Output the (X, Y) coordinate of the center of the cell containing the given text.  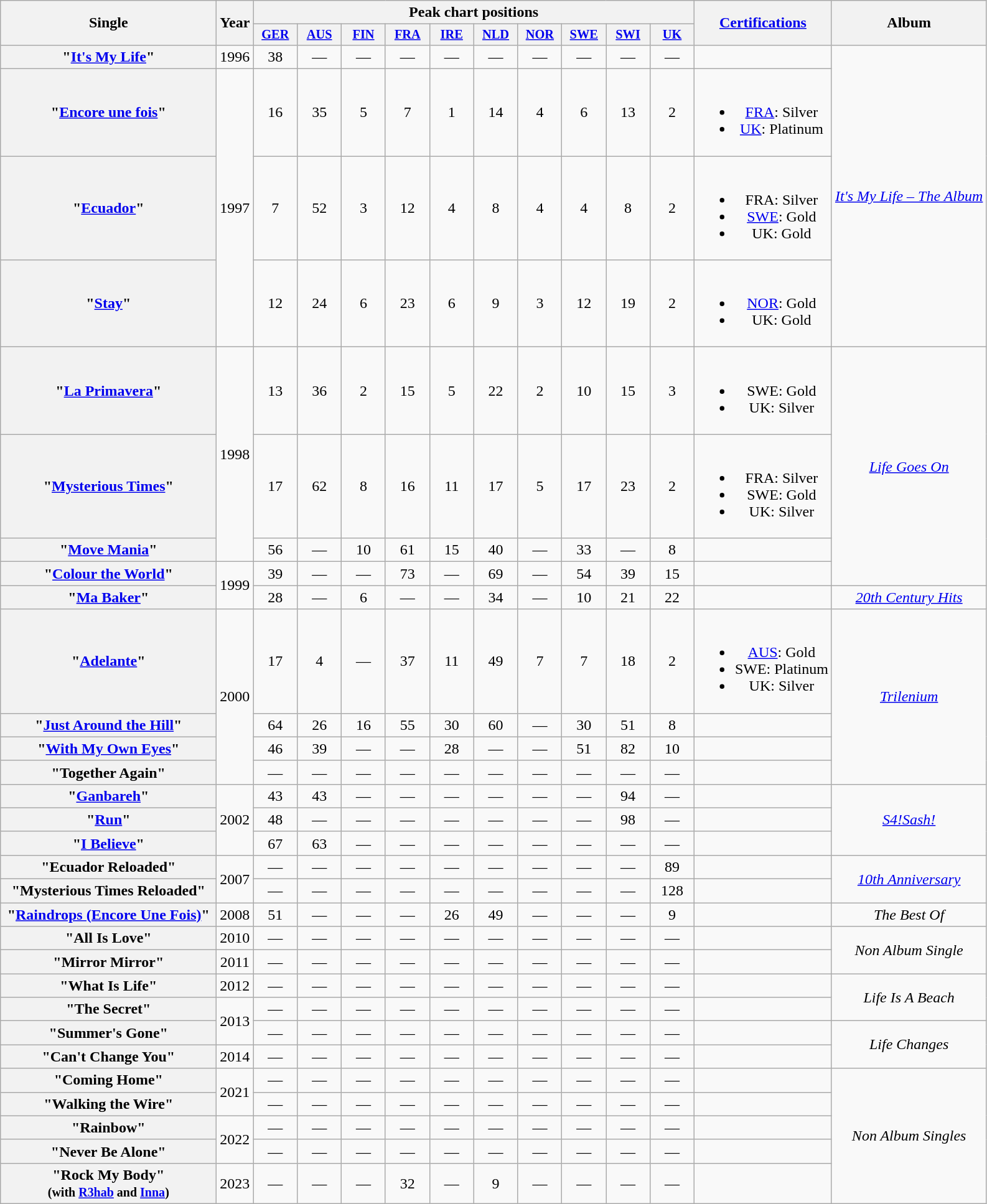
89 (672, 867)
64 (275, 725)
19 (629, 304)
1997 (235, 208)
35 (320, 113)
"Ecuador" (108, 208)
38 (275, 57)
AUS: GoldSWE: PlatinumUK: Silver (763, 661)
128 (672, 891)
"Rainbow" (108, 1127)
"Move Mania" (108, 550)
Life Changes (909, 1045)
40 (495, 550)
FRA: SilverSWE: GoldUK: Gold (763, 208)
"All Is Love" (108, 938)
It's My Life – The Album (909, 195)
"La Primavera" (108, 391)
"Can't Change You" (108, 1057)
AUS (320, 35)
2002 (235, 819)
"With My Own Eyes" (108, 749)
60 (495, 725)
14 (495, 113)
62 (320, 487)
"Mysterious Times Reloaded" (108, 891)
2023 (235, 1183)
Single (108, 23)
"Raindrops (Encore Une Fois)" (108, 915)
"Stay" (108, 304)
FIN (363, 35)
21 (629, 597)
SWE: GoldUK: Silver (763, 391)
56 (275, 550)
2021 (235, 1092)
2022 (235, 1139)
2008 (235, 915)
NLD (495, 35)
NOR (540, 35)
Life Goes On (909, 467)
67 (275, 843)
1996 (235, 57)
"Ecuador Reloaded" (108, 867)
"Together Again" (108, 772)
GER (275, 35)
"Rock My Body"(with R3hab and Inna) (108, 1183)
"Never Be Alone" (108, 1151)
"Encore une fois" (108, 113)
"Colour the World" (108, 574)
Peak chart positions (474, 12)
FRA: SilverSWE: GoldUK: Silver (763, 487)
"Summer's Gone" (108, 1033)
52 (320, 208)
FRA: SilverUK: Platinum (763, 113)
"The Secret" (108, 1009)
55 (407, 725)
Certifications (763, 23)
46 (275, 749)
18 (629, 661)
34 (495, 597)
"I Believe" (108, 843)
"What Is Life" (108, 986)
2010 (235, 938)
2011 (235, 962)
2000 (235, 697)
"It's My Life" (108, 57)
"Adelante" (108, 661)
"Coming Home" (108, 1080)
20th Century Hits (909, 597)
"Run" (108, 819)
10th Anniversary (909, 879)
48 (275, 819)
Trilenium (909, 697)
UK (672, 35)
82 (629, 749)
63 (320, 843)
S4!Sash! (909, 819)
2014 (235, 1057)
36 (320, 391)
"Ma Baker" (108, 597)
33 (584, 550)
1998 (235, 454)
"Mysterious Times" (108, 487)
SWE (584, 35)
SWI (629, 35)
2012 (235, 986)
1999 (235, 586)
Life Is A Beach (909, 997)
98 (629, 819)
1 (452, 113)
"Just Around the Hill" (108, 725)
Album (909, 23)
The Best Of (909, 915)
FRA (407, 35)
"Mirror Mirror" (108, 962)
37 (407, 661)
"Walking the Wire" (108, 1104)
61 (407, 550)
"Ganbareh" (108, 796)
Non Album Single (909, 950)
54 (584, 574)
73 (407, 574)
94 (629, 796)
Non Album Singles (909, 1136)
24 (320, 304)
2013 (235, 1021)
69 (495, 574)
IRE (452, 35)
2007 (235, 879)
Year (235, 23)
NOR: GoldUK: Gold (763, 304)
32 (407, 1183)
